Scan for the cell matching the given text and deliver its (x, y) coordinate at center. 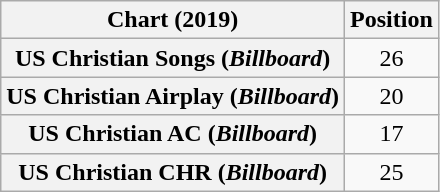
US Christian Airplay (Billboard) (173, 96)
17 (392, 134)
US Christian AC (Billboard) (173, 134)
Chart (2019) (173, 20)
26 (392, 58)
20 (392, 96)
US Christian Songs (Billboard) (173, 58)
25 (392, 172)
Position (392, 20)
US Christian CHR (Billboard) (173, 172)
